From the cell containing the given text, extract its center point as (X, Y) coordinate. 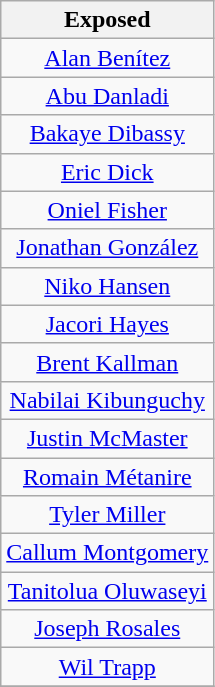
Joseph Rosales (108, 629)
Exposed (108, 20)
Jacori Hayes (108, 324)
Callum Montgomery (108, 553)
Abu Danladi (108, 96)
Nabilai Kibunguchy (108, 400)
Brent Kallman (108, 362)
Romain Métanire (108, 477)
Eric Dick (108, 172)
Jonathan González (108, 248)
Tyler Miller (108, 515)
Tanitolua Oluwaseyi (108, 591)
Wil Trapp (108, 667)
Niko Hansen (108, 286)
Bakaye Dibassy (108, 134)
Oniel Fisher (108, 210)
Justin McMaster (108, 438)
Alan Benítez (108, 58)
